From the cell containing the given text, extract its center point as [x, y] coordinate. 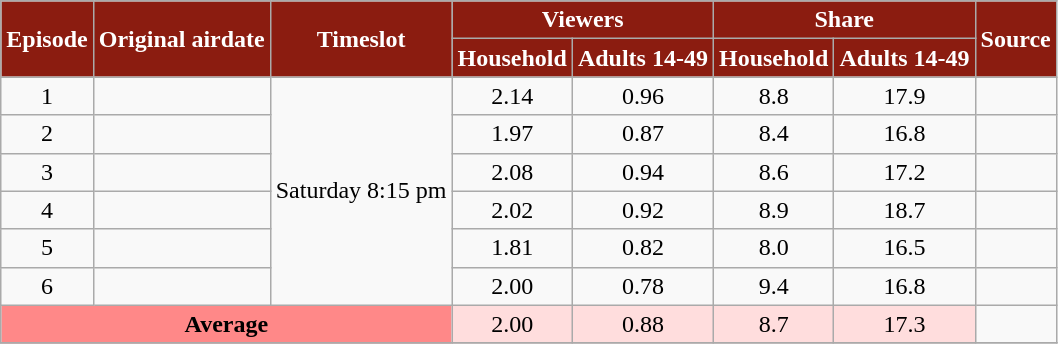
Source [1016, 39]
17.3 [904, 324]
3 [47, 172]
1.97 [512, 134]
0.88 [642, 324]
Episode [47, 39]
2.14 [512, 96]
0.94 [642, 172]
Average [226, 324]
Viewers [583, 20]
2.02 [512, 210]
8.6 [773, 172]
0.96 [642, 96]
17.9 [904, 96]
2.08 [512, 172]
0.87 [642, 134]
1 [47, 96]
5 [47, 248]
9.4 [773, 286]
4 [47, 210]
8.0 [773, 248]
Original airdate [182, 39]
6 [47, 286]
1.81 [512, 248]
0.92 [642, 210]
0.78 [642, 286]
8.8 [773, 96]
8.7 [773, 324]
16.5 [904, 248]
Share [844, 20]
Saturday 8:15 pm [361, 191]
0.82 [642, 248]
18.7 [904, 210]
8.4 [773, 134]
8.9 [773, 210]
2 [47, 134]
Timeslot [361, 39]
17.2 [904, 172]
